Return the (x, y) coordinate for the center point of the cell that contains the specified text.  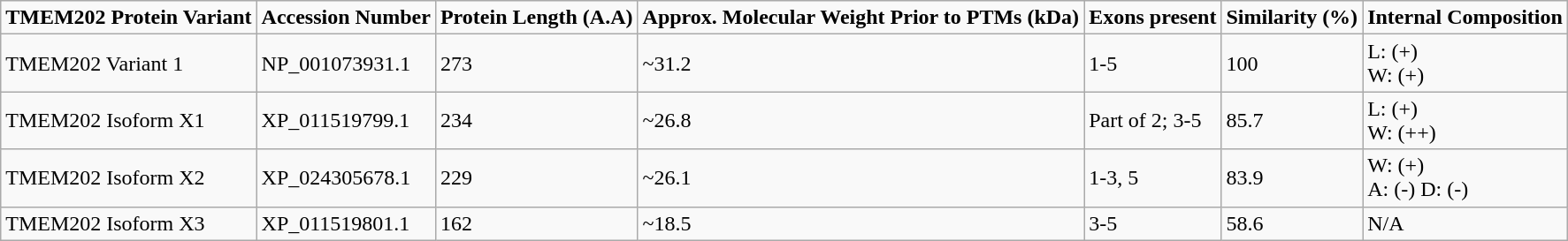
XP_024305678.1 (346, 178)
~31.2 (861, 64)
Protein Length (A.A) (536, 18)
3-5 (1153, 223)
XP_011519801.1 (346, 223)
TMEM202 Isoform X1 (129, 120)
TMEM202 Isoform X2 (129, 178)
Similarity (%) (1292, 18)
85.7 (1292, 120)
83.9 (1292, 178)
TMEM202 Protein Variant (129, 18)
100 (1292, 64)
58.6 (1292, 223)
Accession Number (346, 18)
162 (536, 223)
1-5 (1153, 64)
~26.8 (861, 120)
L: (+)W: (++) (1465, 120)
234 (536, 120)
273 (536, 64)
XP_011519799.1 (346, 120)
W: (+)A: (-) D: (-) (1465, 178)
L: (+)W: (+) (1465, 64)
Part of 2; 3-5 (1153, 120)
N/A (1465, 223)
Exons present (1153, 18)
~26.1 (861, 178)
Approx. Molecular Weight Prior to PTMs (kDa) (861, 18)
1-3, 5 (1153, 178)
~18.5 (861, 223)
TMEM202 Isoform X3 (129, 223)
NP_001073931.1 (346, 64)
Internal Composition (1465, 18)
229 (536, 178)
TMEM202 Variant 1 (129, 64)
